From the cell containing the given text, extract its center point as [x, y] coordinate. 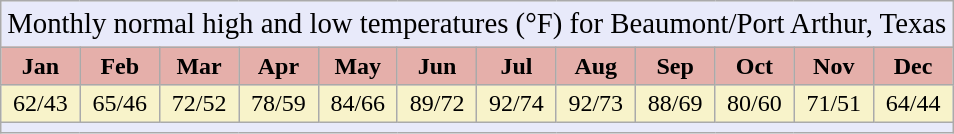
62/43 [40, 104]
Aug [596, 66]
Jun [436, 66]
Sep [674, 66]
89/72 [436, 104]
Feb [120, 66]
Dec [912, 66]
88/69 [674, 104]
Monthly normal high and low temperatures (°F) for Beaumont/Port Arthur, Texas [477, 24]
May [358, 66]
71/51 [834, 104]
Mar [198, 66]
64/44 [912, 104]
92/74 [516, 104]
Apr [278, 66]
65/46 [120, 104]
72/52 [198, 104]
92/73 [596, 104]
Jul [516, 66]
Jan [40, 66]
80/60 [754, 104]
78/59 [278, 104]
Nov [834, 66]
Oct [754, 66]
84/66 [358, 104]
